Locate the cell with the specified text and output its [x, y] center coordinate. 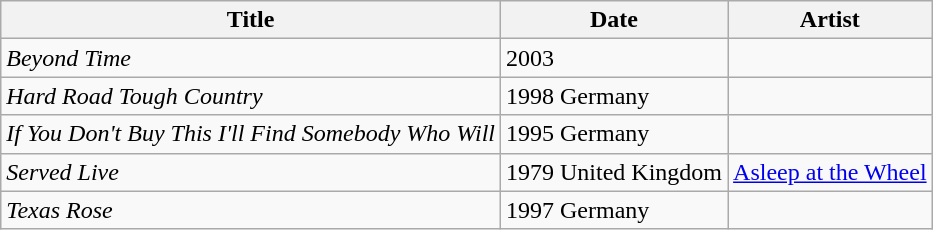
Served Live [251, 172]
2003 [614, 58]
1979 United Kingdom [614, 172]
Hard Road Tough Country [251, 96]
Texas Rose [251, 210]
1998 Germany [614, 96]
1995 Germany [614, 134]
Asleep at the Wheel [830, 172]
Date [614, 20]
1997 Germany [614, 210]
Artist [830, 20]
Title [251, 20]
If You Don't Buy This I'll Find Somebody Who Will [251, 134]
Beyond Time [251, 58]
